Provide the [X, Y] coordinate of the cell's center where the given text is located.  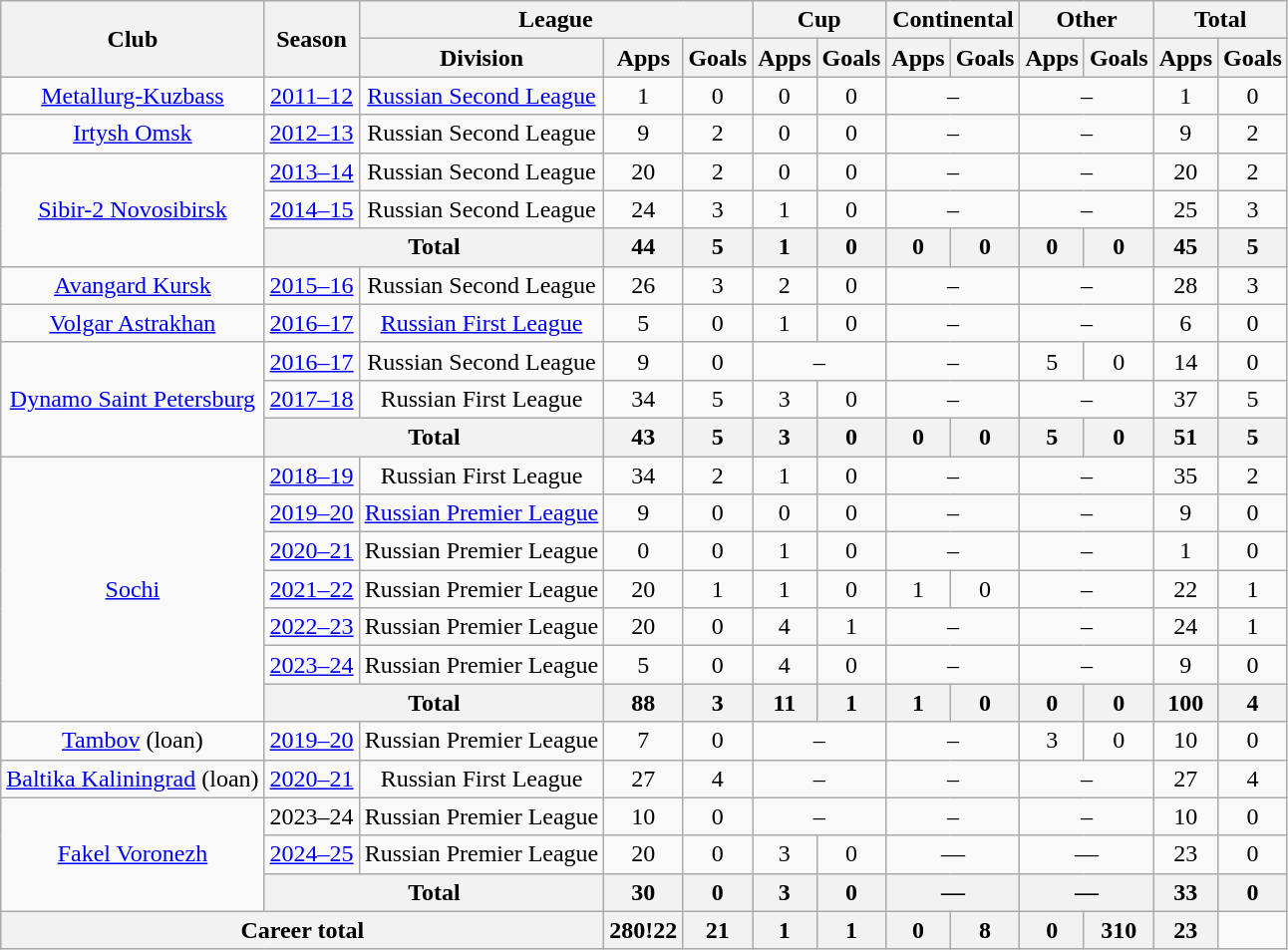
Sibir-2 Novosibirsk [133, 209]
6 [1185, 323]
11 [785, 703]
35 [1185, 475]
2013–14 [311, 171]
310 [1119, 930]
44 [644, 247]
2018–19 [311, 475]
Other [1087, 20]
43 [644, 437]
2014–15 [311, 209]
28 [1185, 285]
2017–18 [311, 399]
2022–23 [311, 627]
88 [644, 703]
League [555, 20]
Continental [953, 20]
Dynamo Saint Petersburg [133, 399]
37 [1185, 399]
280!22 [644, 930]
2024–25 [311, 854]
Volgar Astrakhan [133, 323]
Sochi [133, 589]
30 [644, 892]
Division [482, 58]
45 [1185, 247]
Season [311, 39]
21 [718, 930]
8 [985, 930]
Metallurg-Kuzbass [133, 96]
51 [1185, 437]
100 [1185, 703]
22 [1185, 589]
14 [1185, 361]
Tambov (loan) [133, 741]
2012–13 [311, 134]
Career total [303, 930]
25 [1185, 209]
7 [644, 741]
Club [133, 39]
Fakel Voronezh [133, 854]
Cup [819, 20]
2015–16 [311, 285]
Irtysh Omsk [133, 134]
Baltika Kaliningrad (loan) [133, 779]
2021–22 [311, 589]
Avangard Kursk [133, 285]
33 [1185, 892]
26 [644, 285]
2011–12 [311, 96]
